Detect which cell encompasses the target text, then output its [x, y] center coordinate. 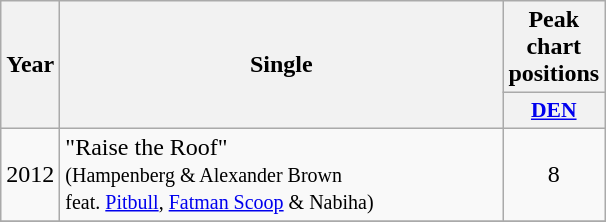
"Raise the Roof"(Hampenberg & Alexander Brownfeat. Pitbull, Fatman Scoop & Nabiha) [282, 174]
DEN [554, 111]
Year [30, 65]
Single [282, 65]
8 [554, 174]
2012 [30, 174]
Peak chart positions [554, 47]
